Return the [x, y] coordinate for the center point of the cell that contains the specified text.  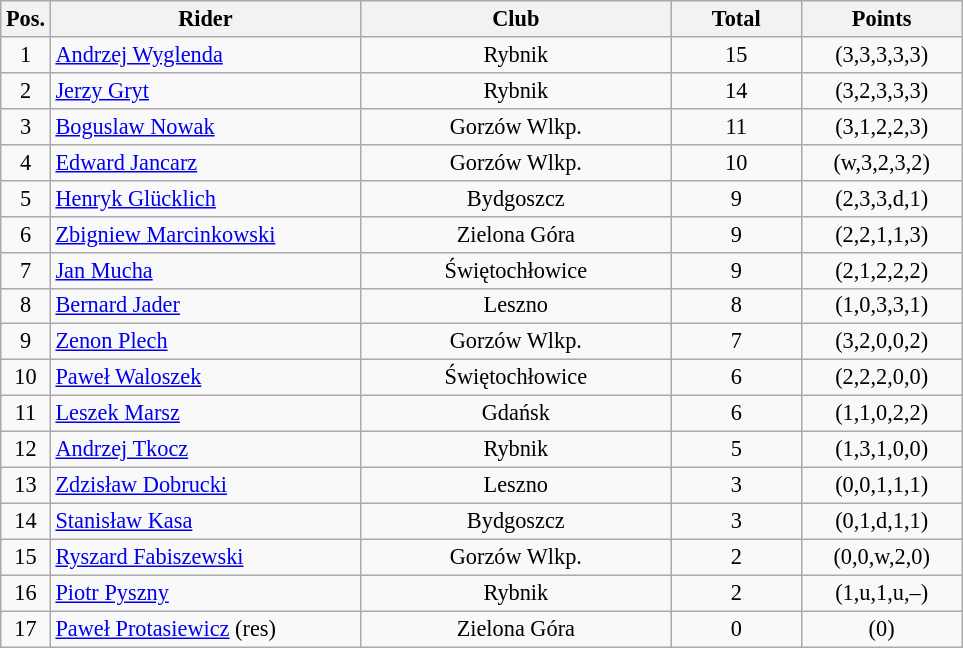
Points [881, 19]
Jerzy Gryt [205, 90]
(3,3,3,3,3) [881, 55]
Ryszard Fabiszewski [205, 557]
12 [26, 450]
(2,2,1,1,3) [881, 234]
(3,2,3,3,3) [881, 90]
(3,1,2,2,3) [881, 126]
(3,2,0,0,2) [881, 342]
Zenon Plech [205, 342]
Paweł Protasiewicz (res) [205, 629]
Stanisław Kasa [205, 521]
(0,0,1,1,1) [881, 485]
Henryk Glücklich [205, 198]
Bernard Jader [205, 306]
Total [736, 19]
4 [26, 162]
Andrzej Wyglenda [205, 55]
Edward Jancarz [205, 162]
(0,0,w,2,0) [881, 557]
16 [26, 593]
(1,3,1,0,0) [881, 450]
Piotr Pyszny [205, 593]
Pos. [26, 19]
(0) [881, 629]
(1,1,0,2,2) [881, 414]
Andrzej Tkocz [205, 450]
Jan Mucha [205, 270]
(1,u,1,u,–) [881, 593]
Paweł Waloszek [205, 378]
(w,3,2,3,2) [881, 162]
17 [26, 629]
Zbigniew Marcinkowski [205, 234]
Rider [205, 19]
(2,3,3,d,1) [881, 198]
Gdańsk [516, 414]
Zdzisław Dobrucki [205, 485]
0 [736, 629]
13 [26, 485]
(2,1,2,2,2) [881, 270]
(0,1,d,1,1) [881, 521]
(1,0,3,3,1) [881, 306]
(2,2,2,0,0) [881, 378]
Leszek Marsz [205, 414]
1 [26, 55]
Club [516, 19]
Boguslaw Nowak [205, 126]
